Output the (x, y) coordinate of the center of the cell containing the given text.  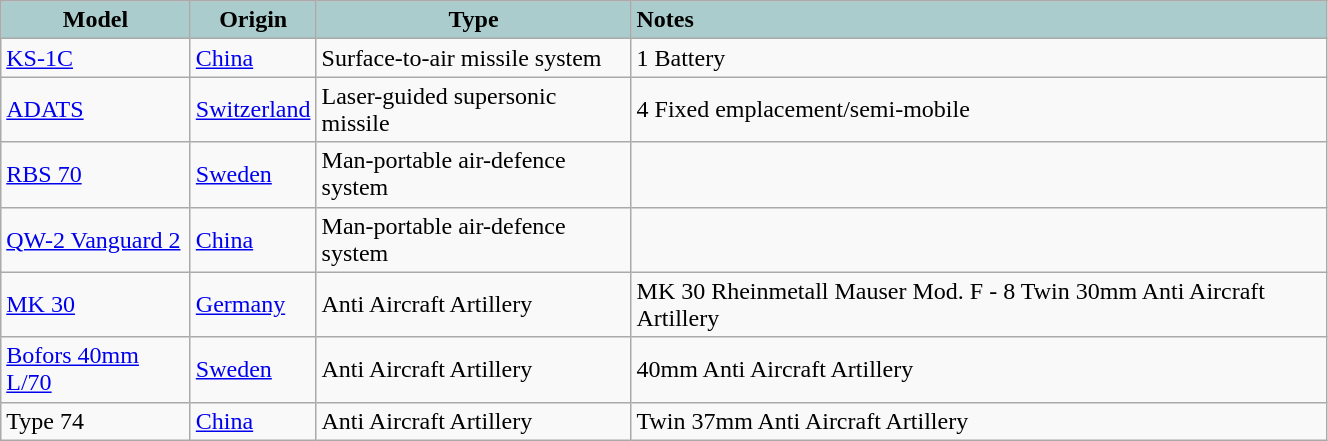
KS-1C (96, 58)
4 Fixed emplacement/semi-mobile (978, 110)
ADATS (96, 110)
QW-2 Vanguard 2 (96, 240)
Surface-to-air missile system (474, 58)
RBS 70 (96, 174)
Twin 37mm Anti Aircraft Artillery (978, 421)
Type (474, 20)
Switzerland (253, 110)
Origin (253, 20)
Model (96, 20)
MK 30 (96, 304)
Bofors 40mm L/70 (96, 370)
Type 74 (96, 421)
1 Battery (978, 58)
Notes (978, 20)
MK 30 Rheinmetall Mauser Mod. F - 8 Twin 30mm Anti Aircraft Artillery (978, 304)
Laser-guided supersonic missile (474, 110)
Germany (253, 304)
40mm Anti Aircraft Artillery (978, 370)
